Pinpoint the cell where the given text exists, returning its (X, Y) midpoint coordinate. 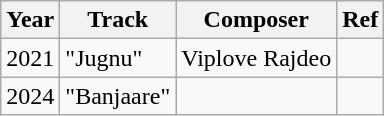
"Jugnu" (118, 58)
Track (118, 20)
Year (30, 20)
2024 (30, 96)
Composer (256, 20)
Viplove Rajdeo (256, 58)
Ref (360, 20)
2021 (30, 58)
"Banjaare" (118, 96)
